For the text-containing cell, return its midpoint in [x, y] coordinate format. 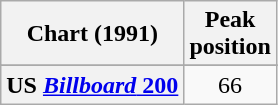
Chart (1991) [92, 34]
66 [230, 85]
US Billboard 200 [92, 85]
Peakposition [230, 34]
